Scan for the cell matching the given text and deliver its [X, Y] coordinate at center. 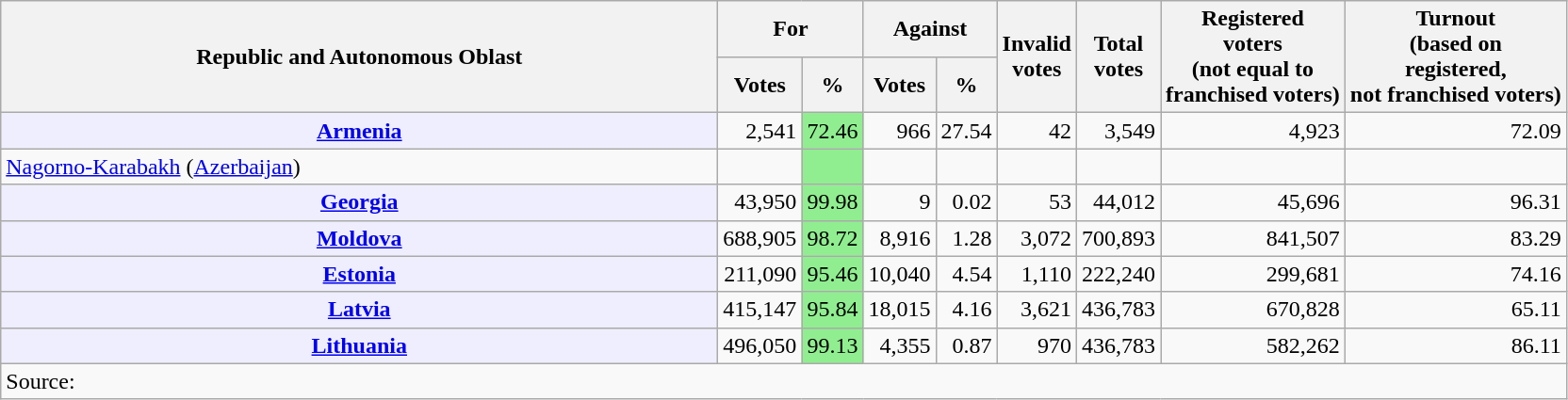
4,355 [899, 345]
Republic and Autonomous Oblast [360, 56]
95.46 [833, 274]
Registeredvoters(not equal tofranchised voters) [1253, 56]
95.84 [833, 310]
211,090 [759, 274]
0.87 [967, 345]
Nagorno-Karabakh (Azerbaijan) [360, 167]
4.54 [967, 274]
0.02 [967, 202]
299,681 [1253, 274]
670,828 [1253, 310]
Armenia [360, 131]
99.13 [833, 345]
Source: [784, 381]
966 [899, 131]
74.16 [1455, 274]
Lithuania [360, 345]
Moldova [360, 238]
3,549 [1119, 131]
1,110 [1037, 274]
Against [930, 29]
1.28 [967, 238]
86.11 [1455, 345]
43,950 [759, 202]
3,072 [1037, 238]
96.31 [1455, 202]
841,507 [1253, 238]
99.98 [833, 202]
Latvia [360, 310]
42 [1037, 131]
415,147 [759, 310]
496,050 [759, 345]
Invalidvotes [1037, 56]
700,893 [1119, 238]
4,923 [1253, 131]
83.29 [1455, 238]
970 [1037, 345]
27.54 [967, 131]
Turnout(based onregistered,not franchised voters) [1455, 56]
4.16 [967, 310]
Totalvotes [1119, 56]
8,916 [899, 238]
9 [899, 202]
For [791, 29]
72.09 [1455, 131]
72.46 [833, 131]
582,262 [1253, 345]
3,621 [1037, 310]
98.72 [833, 238]
2,541 [759, 131]
44,012 [1119, 202]
45,696 [1253, 202]
688,905 [759, 238]
10,040 [899, 274]
53 [1037, 202]
Estonia [360, 274]
18,015 [899, 310]
Georgia [360, 202]
65.11 [1455, 310]
222,240 [1119, 274]
